Find where the given text appears and provide that cell's center as [x, y] coordinate. 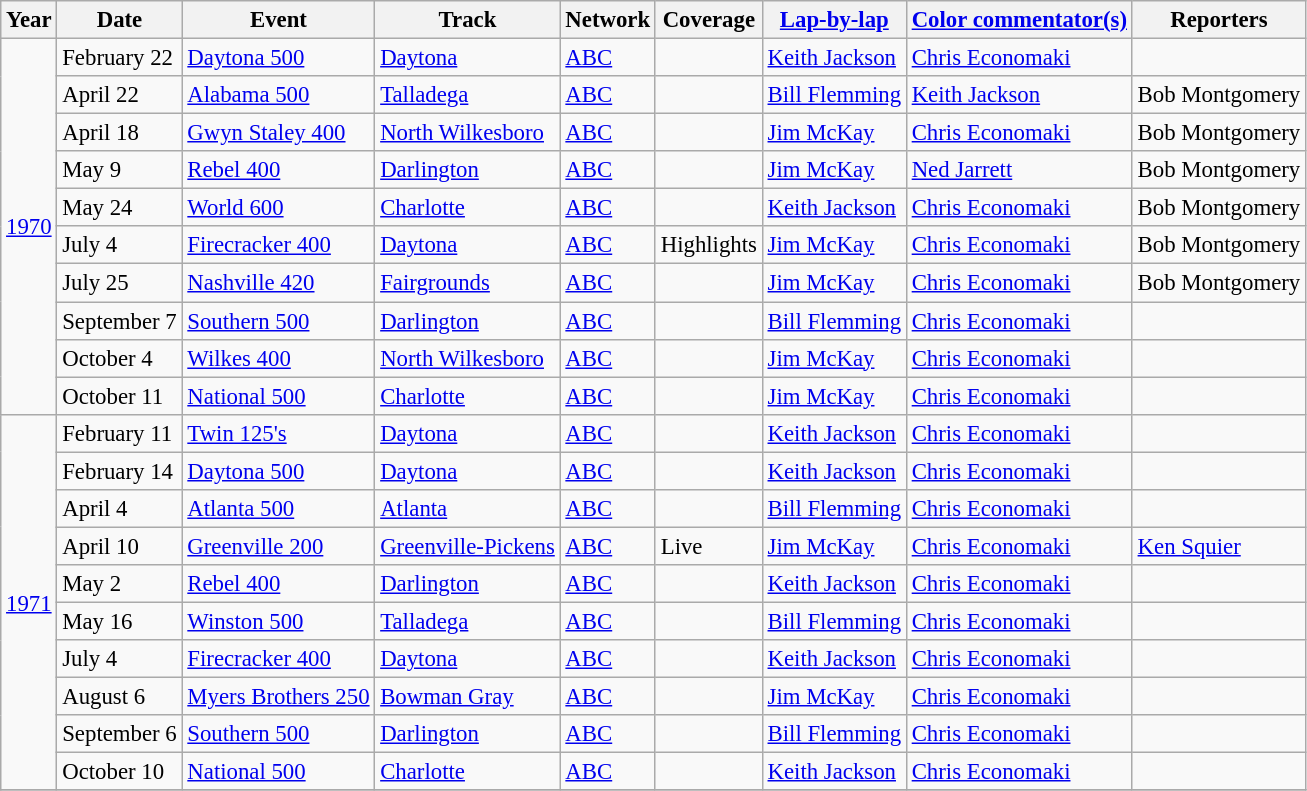
Gwyn Staley 400 [278, 133]
Winston 500 [278, 621]
Event [278, 20]
Coverage [708, 20]
May 2 [120, 584]
Wilkes 400 [278, 358]
Myers Brothers 250 [278, 697]
February 22 [120, 58]
October 10 [120, 772]
September 7 [120, 321]
April 10 [120, 546]
May 9 [120, 170]
Bowman Gray [468, 697]
April 18 [120, 133]
Lap-by-lap [834, 20]
Year [29, 20]
October 4 [120, 358]
April 22 [120, 95]
Date [120, 20]
Nashville 420 [278, 283]
Alabama 500 [278, 95]
April 4 [120, 509]
August 6 [120, 697]
1971 [29, 602]
Fairgrounds [468, 283]
October 11 [120, 396]
Atlanta [468, 509]
Ken Squier [1218, 546]
Highlights [708, 245]
Reporters [1218, 20]
Greenville 200 [278, 546]
February 11 [120, 433]
Network [608, 20]
World 600 [278, 208]
February 14 [120, 471]
Live [708, 546]
Atlanta 500 [278, 509]
Ned Jarrett [1019, 170]
May 24 [120, 208]
July 25 [120, 283]
Greenville-Pickens [468, 546]
September 6 [120, 734]
1970 [29, 227]
Twin 125's [278, 433]
Color commentator(s) [1019, 20]
May 16 [120, 621]
Track [468, 20]
